Capture the cell that displays the provided text and extract its [x, y] central coordinate. 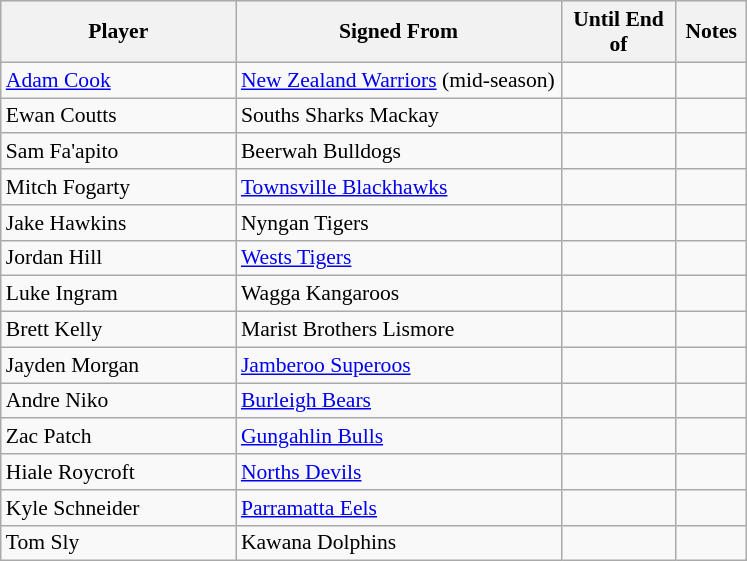
New Zealand Warriors (mid-season) [398, 80]
Nyngan Tigers [398, 223]
Kawana Dolphins [398, 543]
Souths Sharks Mackay [398, 116]
Brett Kelly [118, 330]
Adam Cook [118, 80]
Ewan Coutts [118, 116]
Wests Tigers [398, 258]
Tom Sly [118, 543]
Jamberoo Superoos [398, 365]
Zac Patch [118, 437]
Kyle Schneider [118, 508]
Jake Hawkins [118, 223]
Jordan Hill [118, 258]
Notes [711, 32]
Mitch Fogarty [118, 187]
Marist Brothers Lismore [398, 330]
Burleigh Bears [398, 401]
Norths Devils [398, 472]
Sam Fa'apito [118, 152]
Beerwah Bulldogs [398, 152]
Townsville Blackhawks [398, 187]
Hiale Roycroft [118, 472]
Parramatta Eels [398, 508]
Wagga Kangaroos [398, 294]
Signed From [398, 32]
Andre Niko [118, 401]
Gungahlin Bulls [398, 437]
Jayden Morgan [118, 365]
Player [118, 32]
Until End of [618, 32]
Luke Ingram [118, 294]
